Locate the cell with the specified text and output its (X, Y) center coordinate. 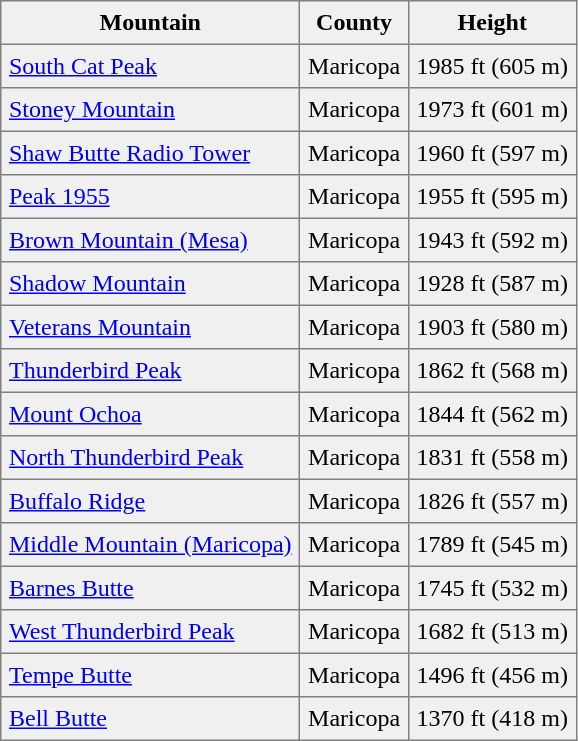
Peak 1955 (150, 197)
Shaw Butte Radio Tower (150, 153)
1826 ft (557 m) (492, 501)
Shadow Mountain (150, 284)
Veterans Mountain (150, 327)
Tempe Butte (150, 675)
Thunderbird Peak (150, 371)
1682 ft (513 m) (492, 632)
Bell Butte (150, 719)
1973 ft (601 m) (492, 110)
Middle Mountain (Maricopa) (150, 545)
1831 ft (558 m) (492, 458)
1496 ft (456 m) (492, 675)
South Cat Peak (150, 66)
Stoney Mountain (150, 110)
North Thunderbird Peak (150, 458)
1844 ft (562 m) (492, 414)
Barnes Butte (150, 588)
1903 ft (580 m) (492, 327)
Buffalo Ridge (150, 501)
1862 ft (568 m) (492, 371)
1985 ft (605 m) (492, 66)
1789 ft (545 m) (492, 545)
1943 ft (592 m) (492, 240)
Height (492, 23)
1928 ft (587 m) (492, 284)
Mountain (150, 23)
1955 ft (595 m) (492, 197)
1370 ft (418 m) (492, 719)
1960 ft (597 m) (492, 153)
West Thunderbird Peak (150, 632)
1745 ft (532 m) (492, 588)
Brown Mountain (Mesa) (150, 240)
County (354, 23)
Mount Ochoa (150, 414)
